For the text-containing cell, return its midpoint in (X, Y) coordinate format. 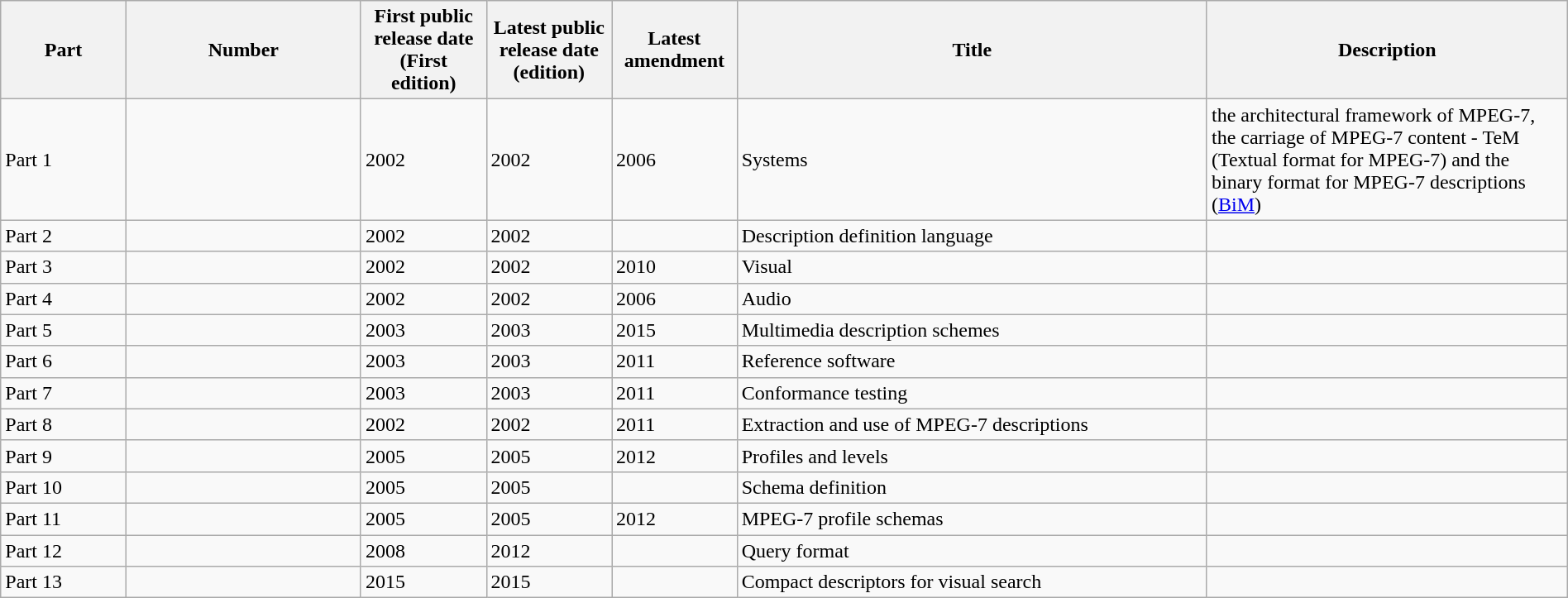
Visual (972, 267)
Systems (972, 160)
Description (1387, 50)
Schema definition (972, 487)
Reference software (972, 361)
Multimedia description schemes (972, 330)
2010 (675, 267)
First public release date (First edition) (423, 50)
Part 11 (64, 519)
Profiles and levels (972, 456)
MPEG-7 profile schemas (972, 519)
Title (972, 50)
Part 2 (64, 236)
Audio (972, 299)
Part 12 (64, 550)
Description definition language (972, 236)
Part 1 (64, 160)
Conformance testing (972, 393)
Part 4 (64, 299)
Latest amendment (675, 50)
Part 10 (64, 487)
Part 3 (64, 267)
Part 9 (64, 456)
Part 8 (64, 424)
Extraction and use of MPEG-7 descriptions (972, 424)
Part 5 (64, 330)
Part 7 (64, 393)
Latest public release date (edition) (549, 50)
Compact descriptors for visual search (972, 582)
2008 (423, 550)
Part 6 (64, 361)
Part 13 (64, 582)
Number (243, 50)
Part (64, 50)
Query format (972, 550)
